Output the (X, Y) coordinate of the center of the cell containing the given text.  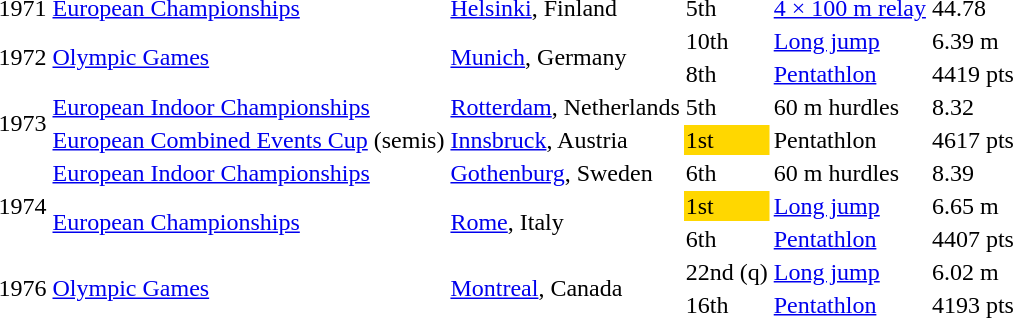
8th (726, 74)
Munich, Germany (565, 58)
Rome, Italy (565, 222)
Rotterdam, Netherlands (565, 107)
Olympic Games (248, 58)
22nd (q) (726, 272)
Gothenburg, Sweden (565, 173)
10th (726, 41)
European Combined Events Cup (semis) (248, 140)
5th (726, 107)
Innsbruck, Austria (565, 140)
European Championships (248, 222)
